Detect which cell encompasses the target text, then output its [X, Y] center coordinate. 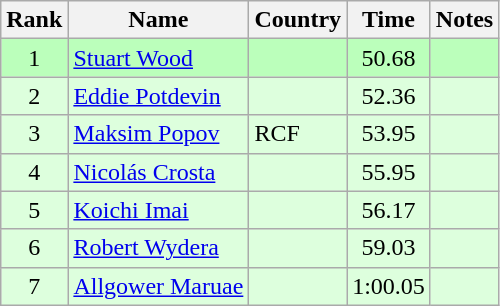
6 [34, 248]
56.17 [389, 210]
RCF [298, 134]
2 [34, 96]
5 [34, 210]
4 [34, 172]
53.95 [389, 134]
1:00.05 [389, 286]
59.03 [389, 248]
52.36 [389, 96]
Time [389, 20]
1 [34, 58]
Koichi Imai [158, 210]
Country [298, 20]
Maksim Popov [158, 134]
Notes [464, 20]
Nicolás Crosta [158, 172]
7 [34, 286]
Rank [34, 20]
50.68 [389, 58]
Robert Wydera [158, 248]
55.95 [389, 172]
Allgower Maruae [158, 286]
Stuart Wood [158, 58]
Name [158, 20]
Eddie Potdevin [158, 96]
3 [34, 134]
